Extract the (x, y) coordinate from the center of the cell holding the provided text.  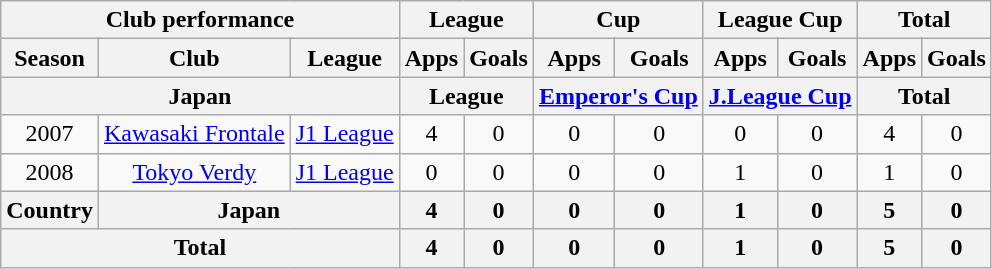
League Cup (780, 20)
2008 (50, 172)
Season (50, 58)
Club performance (200, 20)
2007 (50, 134)
J.League Cup (780, 96)
Cup (618, 20)
Tokyo Verdy (194, 172)
Emperor's Cup (618, 96)
Kawasaki Frontale (194, 134)
Club (194, 58)
Country (50, 210)
